From the cell containing the given text, extract its center point as (X, Y) coordinate. 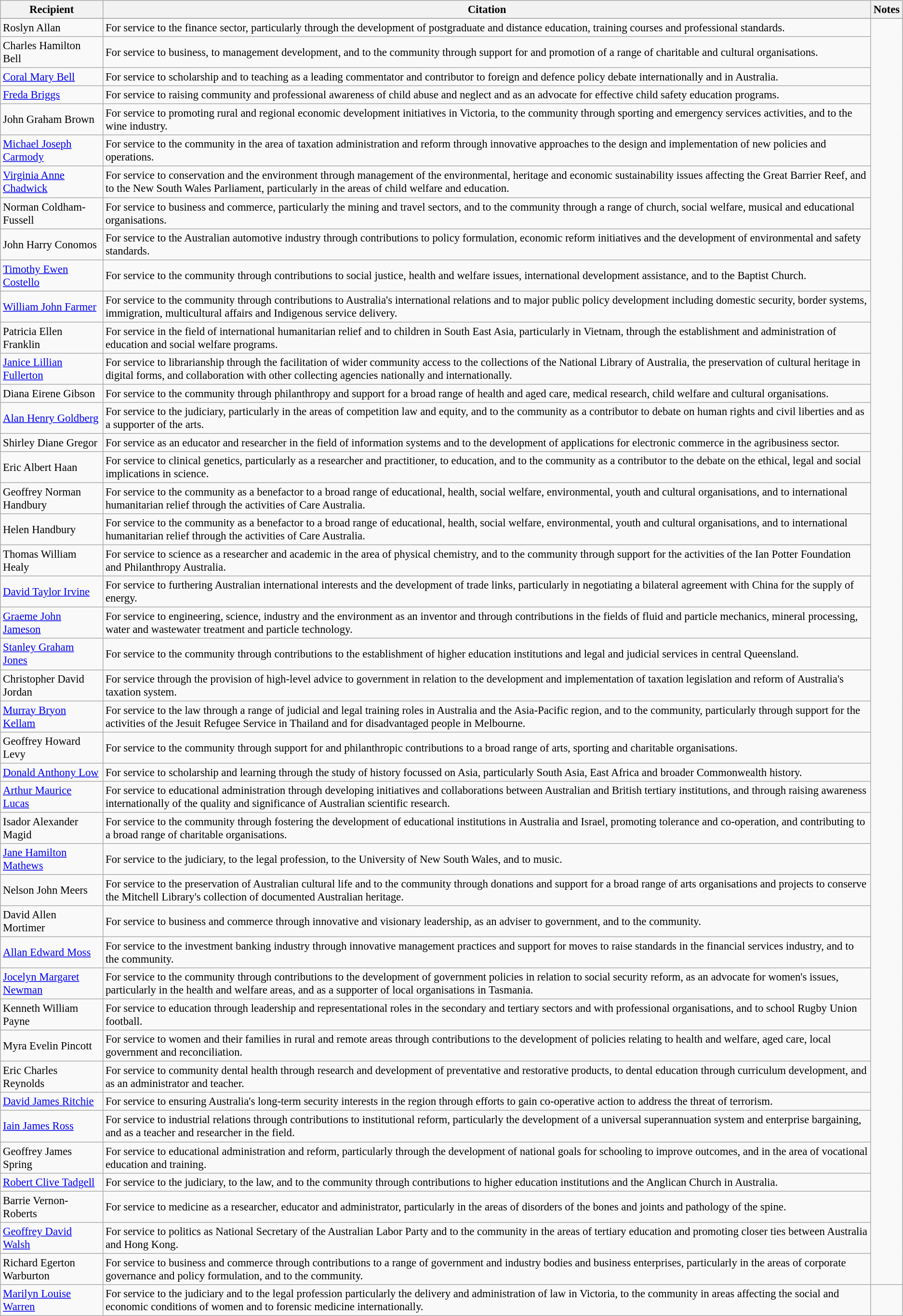
Janice Lillian Fullerton (52, 369)
Allan Edward Moss (52, 953)
Eric Charles Reynolds (52, 1077)
John Graham Brown (52, 120)
Geoffrey Norman Handbury (52, 498)
Michael Joseph Carmody (52, 150)
For service to business and commerce through innovative and visionary leadership, as an adviser to government, and to the community. (487, 922)
Kenneth William Payne (52, 1015)
John Harry Conomos (52, 244)
Notes (887, 10)
Geoffrey David Walsh (52, 1238)
Barrie Vernon-Roberts (52, 1207)
Alan Henry Goldberg (52, 418)
Charles Hamilton Bell (52, 52)
Iain James Ross (52, 1126)
Myra Evelin Pincott (52, 1046)
Christopher David Jordan (52, 685)
Jocelyn Margaret Newman (52, 983)
For service to the community through support for and philanthropic contributions to a broad range of arts, sporting and charitable organisations. (487, 747)
Patricia Ellen Franklin (52, 337)
Helen Handbury (52, 529)
Graeme John Jameson (52, 623)
Geoffrey James Spring (52, 1158)
David James Ritchie (52, 1101)
Diana Eirene Gibson (52, 393)
Isador Alexander Magid (52, 828)
David Allen Mortimer (52, 922)
Roslyn Allan (52, 28)
William John Farmer (52, 307)
Virginia Anne Chadwick (52, 182)
For service to the judiciary, to the legal profession, to the University of New South Wales, and to music. (487, 859)
Arthur Maurice Lucas (52, 797)
Donald Anthony Low (52, 772)
Shirley Diane Gregor (52, 443)
Recipient (52, 10)
David Taylor Irvine (52, 592)
Geoffrey Howard Levy (52, 747)
Nelson John Meers (52, 890)
Eric Albert Haan (52, 468)
Timothy Ewen Costello (52, 276)
Freda Briggs (52, 95)
Richard Egerton Warburton (52, 1269)
Jane Hamilton Mathews (52, 859)
Thomas William Healy (52, 561)
Marilyn Louise Warren (52, 1301)
Stanley Graham Jones (52, 655)
Citation (487, 10)
Robert Clive Tadgell (52, 1182)
Coral Mary Bell (52, 77)
Norman Coldham-Fussell (52, 213)
Murray Bryon Kellam (52, 716)
